Pinpoint the cell where the given text exists, returning its (x, y) midpoint coordinate. 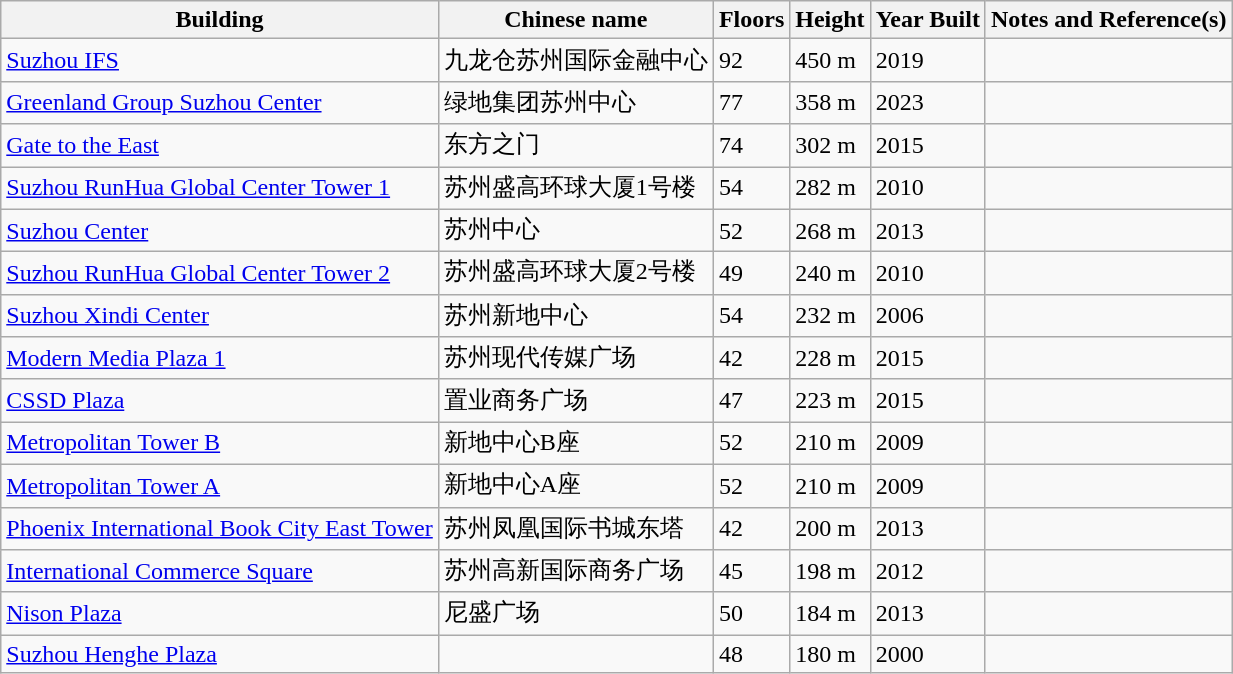
48 (751, 654)
282 m (830, 188)
CSSD Plaza (220, 400)
92 (751, 60)
苏州凤凰国际书城东塔 (576, 528)
Gate to the East (220, 146)
45 (751, 572)
International Commerce Square (220, 572)
Suzhou Center (220, 230)
置业商务广场 (576, 400)
Suzhou IFS (220, 60)
49 (751, 274)
180 m (830, 654)
新地中心A座 (576, 486)
223 m (830, 400)
Greenland Group Suzhou Center (220, 102)
Suzhou Henghe Plaza (220, 654)
苏州高新国际商务广场 (576, 572)
Floors (751, 20)
绿地集团苏州中心 (576, 102)
Modern Media Plaza 1 (220, 358)
2019 (928, 60)
50 (751, 614)
198 m (830, 572)
新地中心B座 (576, 444)
47 (751, 400)
Phoenix International Book City East Tower (220, 528)
苏州中心 (576, 230)
苏州新地中心 (576, 316)
苏州现代传媒广场 (576, 358)
302 m (830, 146)
200 m (830, 528)
Suzhou RunHua Global Center Tower 1 (220, 188)
450 m (830, 60)
358 m (830, 102)
240 m (830, 274)
九龙仓苏州国际金融中心 (576, 60)
Year Built (928, 20)
74 (751, 146)
2006 (928, 316)
Notes and Reference(s) (1108, 20)
苏州盛高环球大厦1号楼 (576, 188)
Nison Plaza (220, 614)
Chinese name (576, 20)
2023 (928, 102)
Metropolitan Tower B (220, 444)
尼盛广场 (576, 614)
232 m (830, 316)
Metropolitan Tower A (220, 486)
苏州盛高环球大厦2号楼 (576, 274)
Height (830, 20)
77 (751, 102)
Building (220, 20)
228 m (830, 358)
Suzhou RunHua Global Center Tower 2 (220, 274)
Suzhou Xindi Center (220, 316)
2000 (928, 654)
268 m (830, 230)
184 m (830, 614)
东方之门 (576, 146)
2012 (928, 572)
